Provide the [x, y] coordinate of the cell's center where the given text is located.  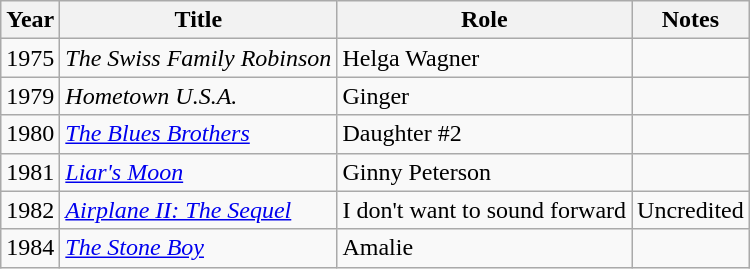
Amalie [484, 248]
1979 [30, 96]
1981 [30, 172]
Ginger [484, 96]
The Blues Brothers [198, 134]
Ginny Peterson [484, 172]
Role [484, 20]
Year [30, 20]
The Stone Boy [198, 248]
Airplane II: The Sequel [198, 210]
Hometown U.S.A. [198, 96]
1980 [30, 134]
Uncredited [691, 210]
1982 [30, 210]
The Swiss Family Robinson [198, 58]
1984 [30, 248]
Liar's Moon [198, 172]
Title [198, 20]
Helga Wagner [484, 58]
I don't want to sound forward [484, 210]
Notes [691, 20]
1975 [30, 58]
Daughter #2 [484, 134]
